Search for the cell housing the specified text and yield its (x, y) center coordinate. 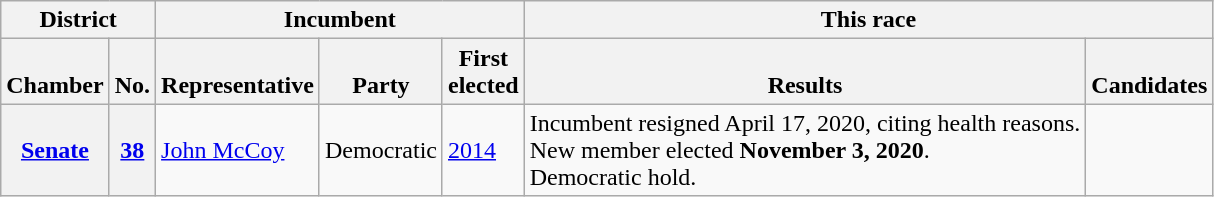
Party (380, 72)
District (78, 20)
Incumbent (340, 20)
Senate (55, 150)
2014 (483, 150)
Representative (238, 72)
John McCoy (238, 150)
38 (132, 150)
Firstelected (483, 72)
This race (868, 20)
Candidates (1150, 72)
Democratic (380, 150)
Incumbent resigned April 17, 2020, citing health reasons.New member elected November 3, 2020.Democratic hold. (805, 150)
Results (805, 72)
No. (132, 72)
Chamber (55, 72)
